Locate the cell with the specified text and output its (x, y) center coordinate. 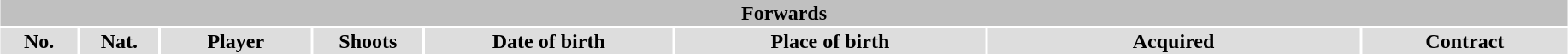
Player (236, 41)
Contract (1465, 41)
No. (39, 41)
Nat. (120, 41)
Date of birth (549, 41)
Acquired (1173, 41)
Place of birth (830, 41)
Shoots (368, 41)
Forwards (783, 13)
